Locate the cell with the specified text and output its [x, y] center coordinate. 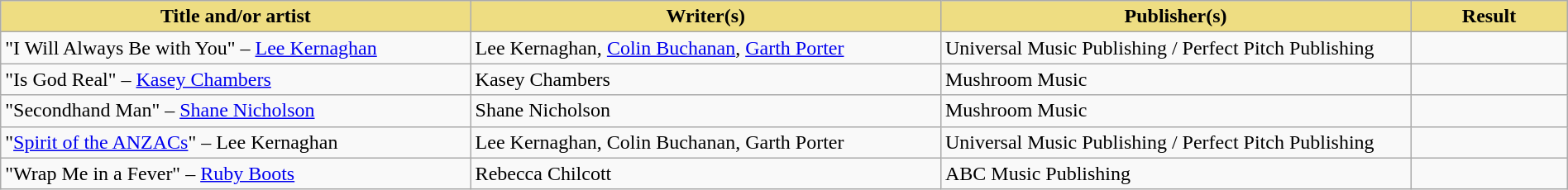
Kasey Chambers [705, 79]
"Wrap Me in a Fever" – Ruby Boots [236, 173]
Title and/or artist [236, 17]
Shane Nicholson [705, 111]
"Secondhand Man" – Shane Nicholson [236, 111]
"Is God Real" – Kasey Chambers [236, 79]
"I Will Always Be with You" – Lee Kernaghan [236, 48]
Writer(s) [705, 17]
Rebecca Chilcott [705, 173]
"Spirit of the ANZACs" – Lee Kernaghan [236, 142]
ABC Music Publishing [1175, 173]
Publisher(s) [1175, 17]
Result [1489, 17]
